Return the [x, y] coordinate for the center point of the cell that contains the specified text.  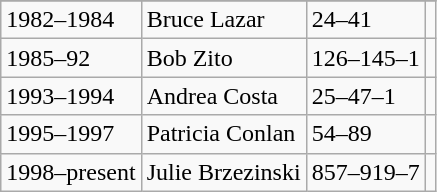
25–47–1 [366, 96]
Julie Brzezinski [224, 172]
24–41 [366, 20]
1982–1984 [71, 20]
54–89 [366, 134]
Bob Zito [224, 58]
126–145–1 [366, 58]
1995–1997 [71, 134]
1985–92 [71, 58]
1998–present [71, 172]
Andrea Costa [224, 96]
Bruce Lazar [224, 20]
Patricia Conlan [224, 134]
1993–1994 [71, 96]
857–919–7 [366, 172]
